Find where the given text appears and provide that cell's center as (x, y) coordinate. 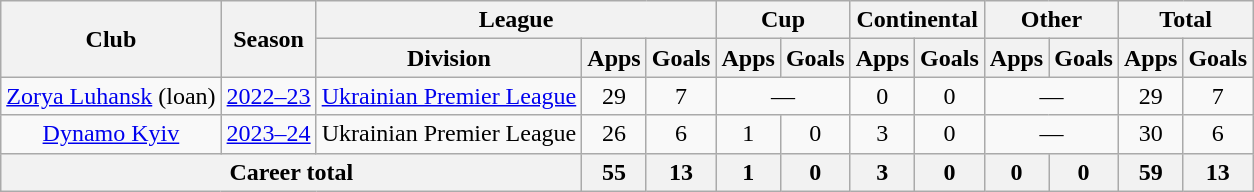
Division (449, 58)
Other (1051, 20)
Club (111, 39)
26 (614, 134)
Cup (783, 20)
Continental (917, 20)
2023–24 (268, 134)
Dynamo Kyiv (111, 134)
Season (268, 39)
Zorya Luhansk (loan) (111, 96)
Career total (292, 172)
League (516, 20)
55 (614, 172)
Total (1185, 20)
2022–23 (268, 96)
30 (1150, 134)
59 (1150, 172)
